Output the (X, Y) coordinate of the center of the cell containing the given text.  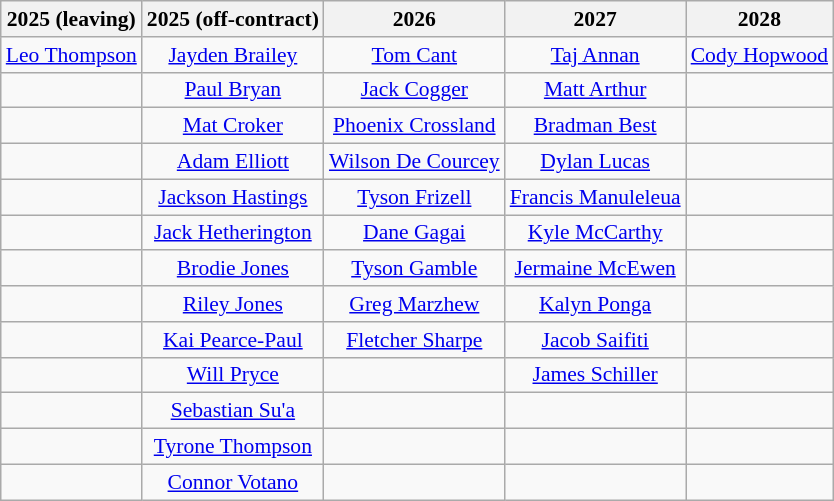
Francis Manuleleua (596, 197)
Paul Bryan (233, 90)
Jack Cogger (414, 90)
2027 (596, 19)
Kalyn Ponga (596, 304)
Jermaine McEwen (596, 269)
Jayden Brailey (233, 55)
2025 (leaving) (72, 19)
Connor Votano (233, 482)
Jacob Saifiti (596, 340)
Dylan Lucas (596, 162)
Dane Gagai (414, 233)
2028 (760, 19)
Kai Pearce-Paul (233, 340)
Tyson Gamble (414, 269)
Leo Thompson (72, 55)
James Schiller (596, 375)
Kyle McCarthy (596, 233)
Mat Croker (233, 126)
Riley Jones (233, 304)
2026 (414, 19)
Brodie Jones (233, 269)
Bradman Best (596, 126)
Cody Hopwood (760, 55)
Phoenix Crossland (414, 126)
2025 (off-contract) (233, 19)
Tom Cant (414, 55)
Greg Marzhew (414, 304)
Will Pryce (233, 375)
Tyson Frizell (414, 197)
Sebastian Su'a (233, 411)
Matt Arthur (596, 90)
Wilson De Courcey (414, 162)
Tyrone Thompson (233, 447)
Fletcher Sharpe (414, 340)
Jack Hetherington (233, 233)
Taj Annan (596, 55)
Adam Elliott (233, 162)
Jackson Hastings (233, 197)
